Return the (x, y) coordinate for the center point of the cell that contains the specified text.  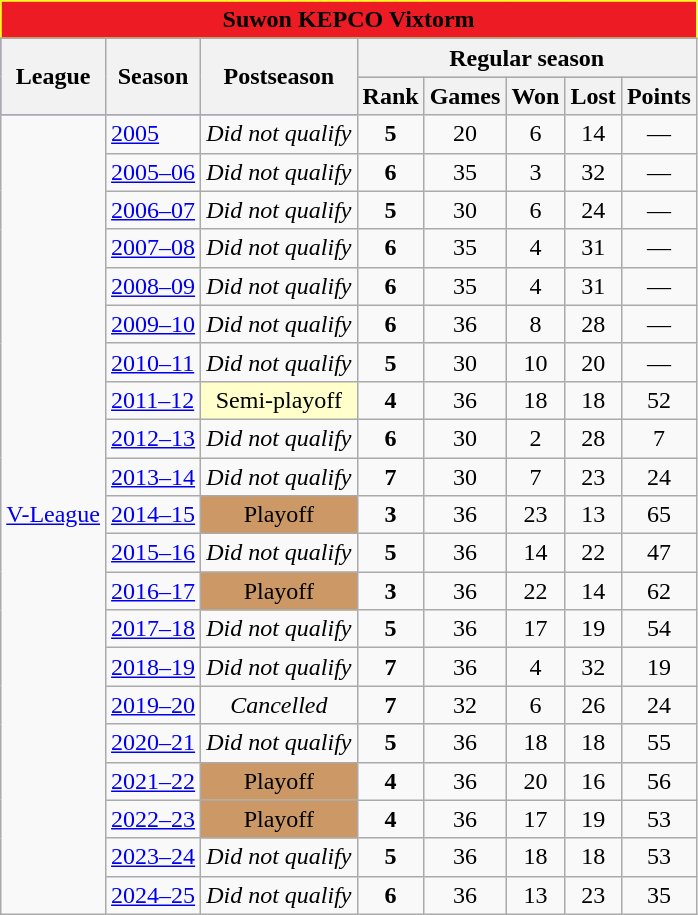
2020–21 (154, 743)
2013–14 (154, 477)
62 (658, 591)
2017–18 (154, 629)
10 (536, 362)
2023–24 (154, 857)
Suwon KEPCO Vixtorm (349, 20)
65 (658, 515)
V-League (54, 514)
2014–15 (154, 515)
26 (593, 705)
55 (658, 743)
Cancelled (279, 705)
2006–07 (154, 210)
2009–10 (154, 324)
16 (593, 781)
Rank (390, 96)
2022–23 (154, 819)
8 (536, 324)
Lost (593, 96)
Postseason (279, 77)
2005–06 (154, 172)
2011–12 (154, 400)
2 (536, 438)
Semi-playoff (279, 400)
47 (658, 553)
Games (465, 96)
2007–08 (154, 248)
52 (658, 400)
54 (658, 629)
2021–22 (154, 781)
Points (658, 96)
2015–16 (154, 553)
2005 (154, 134)
Season (154, 77)
2010–11 (154, 362)
2008–09 (154, 286)
League (54, 77)
56 (658, 781)
2018–19 (154, 667)
2019–20 (154, 705)
2012–13 (154, 438)
Regular season (526, 58)
2016–17 (154, 591)
2024–25 (154, 895)
Won (536, 96)
